For the text-containing cell, return its midpoint in [X, Y] coordinate format. 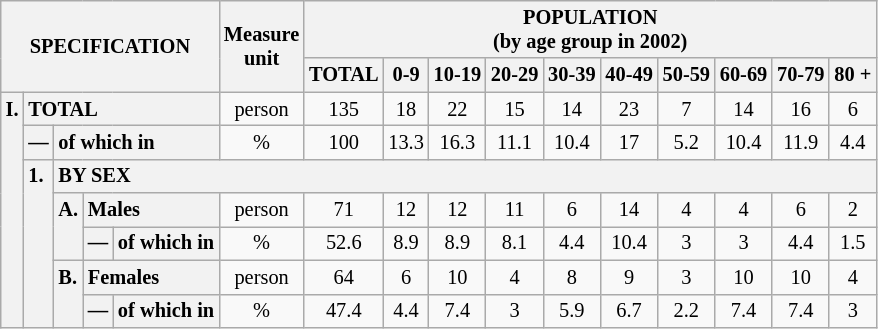
5.2 [686, 142]
10-19 [458, 75]
5.9 [572, 311]
60-69 [744, 75]
100 [344, 142]
SPECIFICATION [110, 46]
135 [344, 109]
50-59 [686, 75]
22 [458, 109]
9 [628, 277]
Measure unit [262, 46]
16.3 [458, 142]
BY SEX [466, 176]
13.3 [406, 142]
23 [628, 109]
7 [686, 109]
Males [151, 210]
64 [344, 277]
B. [68, 294]
70-79 [800, 75]
20-29 [514, 75]
80 + [852, 75]
11 [514, 210]
8.1 [514, 243]
17 [628, 142]
8 [572, 277]
11.1 [514, 142]
71 [344, 210]
47.4 [344, 311]
16 [800, 109]
1.5 [852, 243]
40-49 [628, 75]
2.2 [686, 311]
15 [514, 109]
18 [406, 109]
Females [151, 277]
I. [12, 210]
2 [852, 210]
11.9 [800, 142]
52.6 [344, 243]
6.7 [628, 311]
30-39 [572, 75]
1. [38, 243]
A. [68, 226]
POPULATION (by age group in 2002) [590, 29]
0-9 [406, 75]
